Provide the [x, y] coordinate of the cell's center where the given text is located.  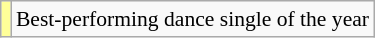
Best-performing dance single of the year [192, 19]
